Capture the cell that displays the provided text and extract its [x, y] central coordinate. 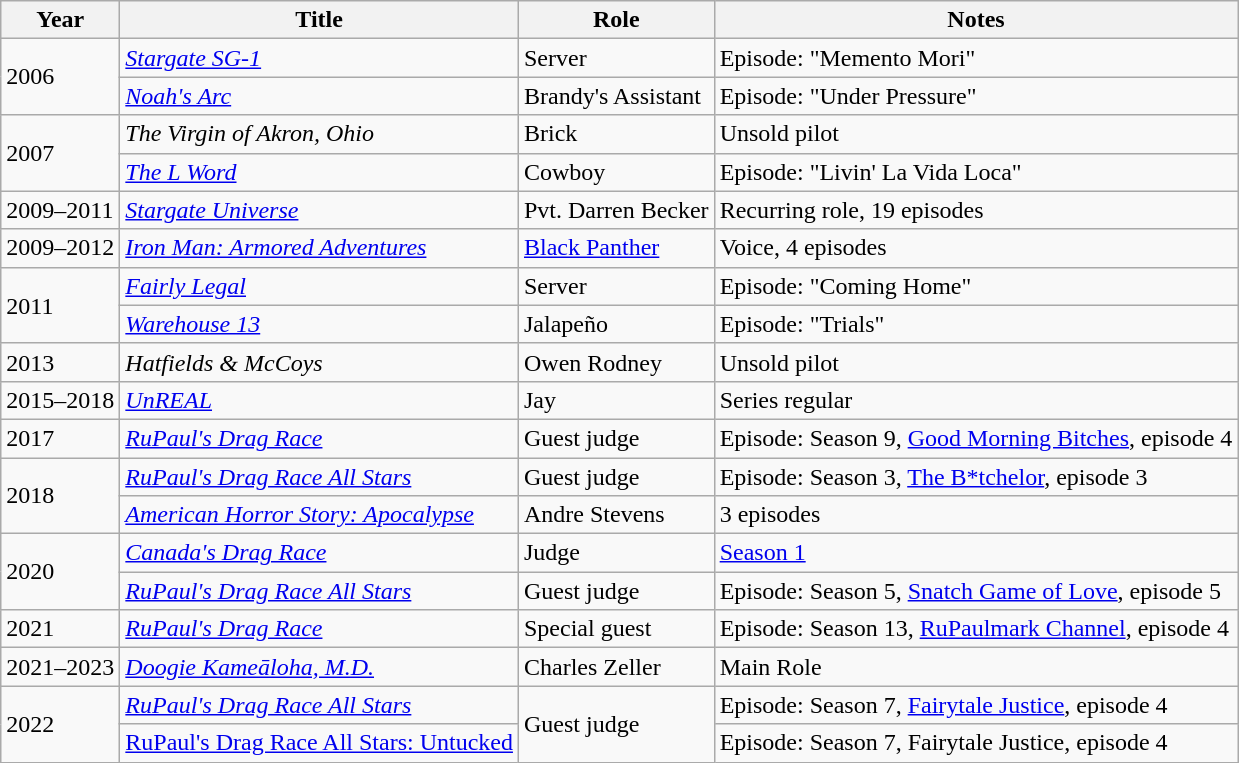
Iron Man: Armored Adventures [320, 248]
Andre Stevens [616, 515]
Noah's Arc [320, 96]
2018 [60, 496]
Notes [976, 20]
Jalapeño [616, 324]
Title [320, 20]
Black Panther [616, 248]
Series regular [976, 400]
Episode: "Coming Home" [976, 286]
Brick [616, 134]
2015–2018 [60, 400]
Episode: Season 3, The B*tchelor, episode 3 [976, 477]
American Horror Story: Apocalypse [320, 515]
Episode: "Trials" [976, 324]
Judge [616, 553]
Pvt. Darren Becker [616, 210]
2022 [60, 724]
Special guest [616, 629]
2021–2023 [60, 667]
2007 [60, 153]
Charles Zeller [616, 667]
The L Word [320, 172]
2009–2012 [60, 248]
Hatfields & McCoys [320, 362]
2006 [60, 77]
Role [616, 20]
3 episodes [976, 515]
2011 [60, 305]
2017 [60, 438]
Stargate Universe [320, 210]
Warehouse 13 [320, 324]
Episode: "Livin' La Vida Loca" [976, 172]
Stargate SG-1 [320, 58]
2013 [60, 362]
Recurring role, 19 episodes [976, 210]
Year [60, 20]
2009–2011 [60, 210]
Main Role [976, 667]
UnREAL [320, 400]
2021 [60, 629]
Episode: Season 13, RuPaulmark Channel, episode 4 [976, 629]
The Virgin of Akron, Ohio [320, 134]
Doogie Kameāloha, M.D. [320, 667]
Episode: "Memento Mori" [976, 58]
Season 1 [976, 553]
Brandy's Assistant [616, 96]
RuPaul's Drag Race All Stars: Untucked [320, 743]
Episode: Season 5, Snatch Game of Love, episode 5 [976, 591]
Owen Rodney [616, 362]
Jay [616, 400]
2020 [60, 572]
Fairly Legal [320, 286]
Cowboy [616, 172]
Episode: "Under Pressure" [976, 96]
Episode: Season 9, Good Morning Bitches, episode 4 [976, 438]
Canada's Drag Race [320, 553]
Voice, 4 episodes [976, 248]
